Determine the [x, y] coordinate at the center of the cell enclosing the given text.  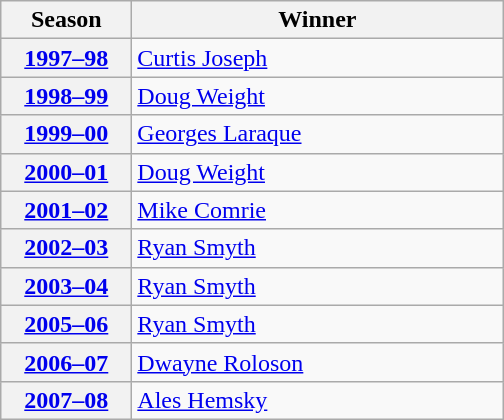
Ales Hemsky [318, 400]
2001–02 [66, 210]
1997–98 [66, 58]
2003–04 [66, 286]
1998–99 [66, 96]
Season [66, 20]
2007–08 [66, 400]
Mike Comrie [318, 210]
1999–00 [66, 134]
2006–07 [66, 362]
Dwayne Roloson [318, 362]
Curtis Joseph [318, 58]
2002–03 [66, 248]
Georges Laraque [318, 134]
2000–01 [66, 172]
2005–06 [66, 324]
Winner [318, 20]
